Scan for the cell matching the given text and deliver its (x, y) coordinate at center. 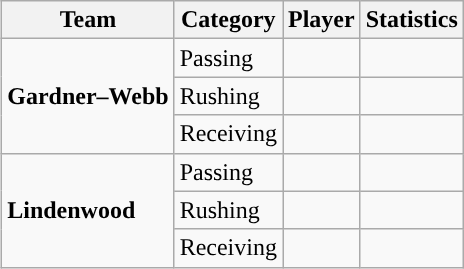
Statistics (412, 20)
Player (321, 20)
Team (88, 20)
Category (228, 20)
Lindenwood (88, 210)
Gardner–Webb (88, 96)
